Find where the given text appears and provide that cell's center as [X, Y] coordinate. 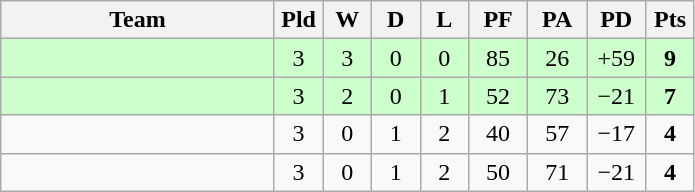
7 [670, 96]
40 [498, 134]
73 [558, 96]
Pts [670, 20]
26 [558, 58]
Team [138, 20]
PD [616, 20]
−17 [616, 134]
50 [498, 172]
Pld [298, 20]
85 [498, 58]
+59 [616, 58]
L [444, 20]
PA [558, 20]
71 [558, 172]
52 [498, 96]
PF [498, 20]
D [396, 20]
57 [558, 134]
W [348, 20]
9 [670, 58]
